Capture the cell that displays the provided text and extract its [x, y] central coordinate. 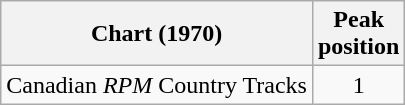
1 [358, 85]
Canadian RPM Country Tracks [157, 85]
Chart (1970) [157, 34]
Peakposition [358, 34]
